Return [X, Y] of the center of cell containing provided text 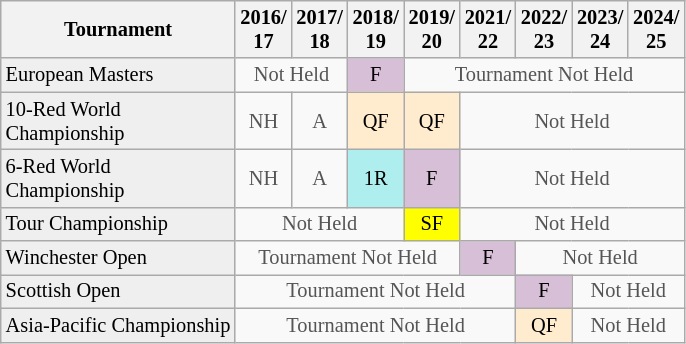
Tournament [118, 29]
2018/19 [376, 29]
Scottish Open [118, 291]
2024/25 [656, 29]
2021/22 [488, 29]
European Masters [118, 75]
SF [432, 224]
2022/23 [544, 29]
2017/18 [320, 29]
10-Red World Championship [118, 121]
Asia-Pacific Championship [118, 325]
6-Red World Championship [118, 178]
2023/24 [600, 29]
Winchester Open [118, 258]
1R [376, 178]
2016/17 [263, 29]
2019/20 [432, 29]
Tour Championship [118, 224]
